Return the [x, y] coordinate for the center point of the cell that contains the specified text.  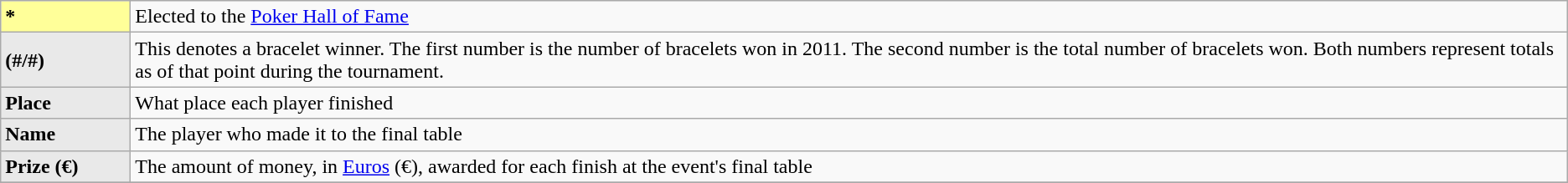
Prize (€) [65, 166]
What place each player finished [849, 103]
Name [65, 135]
(#/#) [65, 60]
Elected to the Poker Hall of Fame [849, 17]
The player who made it to the final table [849, 135]
* [65, 17]
Place [65, 103]
The amount of money, in Euros (€), awarded for each finish at the event's final table [849, 166]
